Determine the (x, y) coordinate at the center of the cell enclosing the given text.  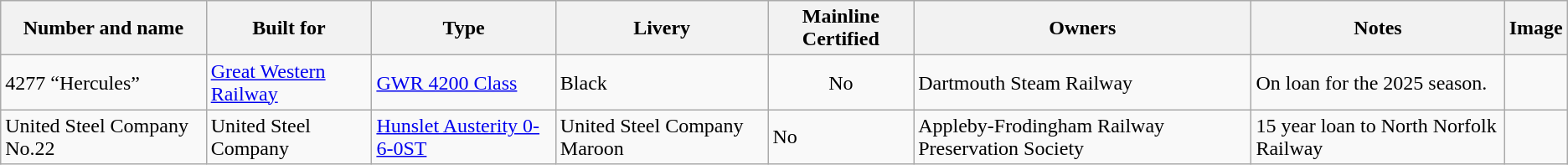
Livery (662, 28)
Mainline Certified (841, 28)
On loan for the 2025 season. (1378, 82)
Number and name (104, 28)
Built for (289, 28)
United Steel Company Maroon (662, 137)
Notes (1378, 28)
United Steel Company No.22 (104, 137)
Dartmouth Steam Railway (1082, 82)
Type (464, 28)
Appleby-Frodingham Railway Preservation Society (1082, 137)
Hunslet Austerity 0-6-0ST (464, 137)
Image (1536, 28)
4277 “Hercules” (104, 82)
United Steel Company (289, 137)
Owners (1082, 28)
Great Western Railway (289, 82)
15 year loan to North Norfolk Railway (1378, 137)
GWR 4200 Class (464, 82)
Black (662, 82)
